From the cell containing the given text, extract its center point as (X, Y) coordinate. 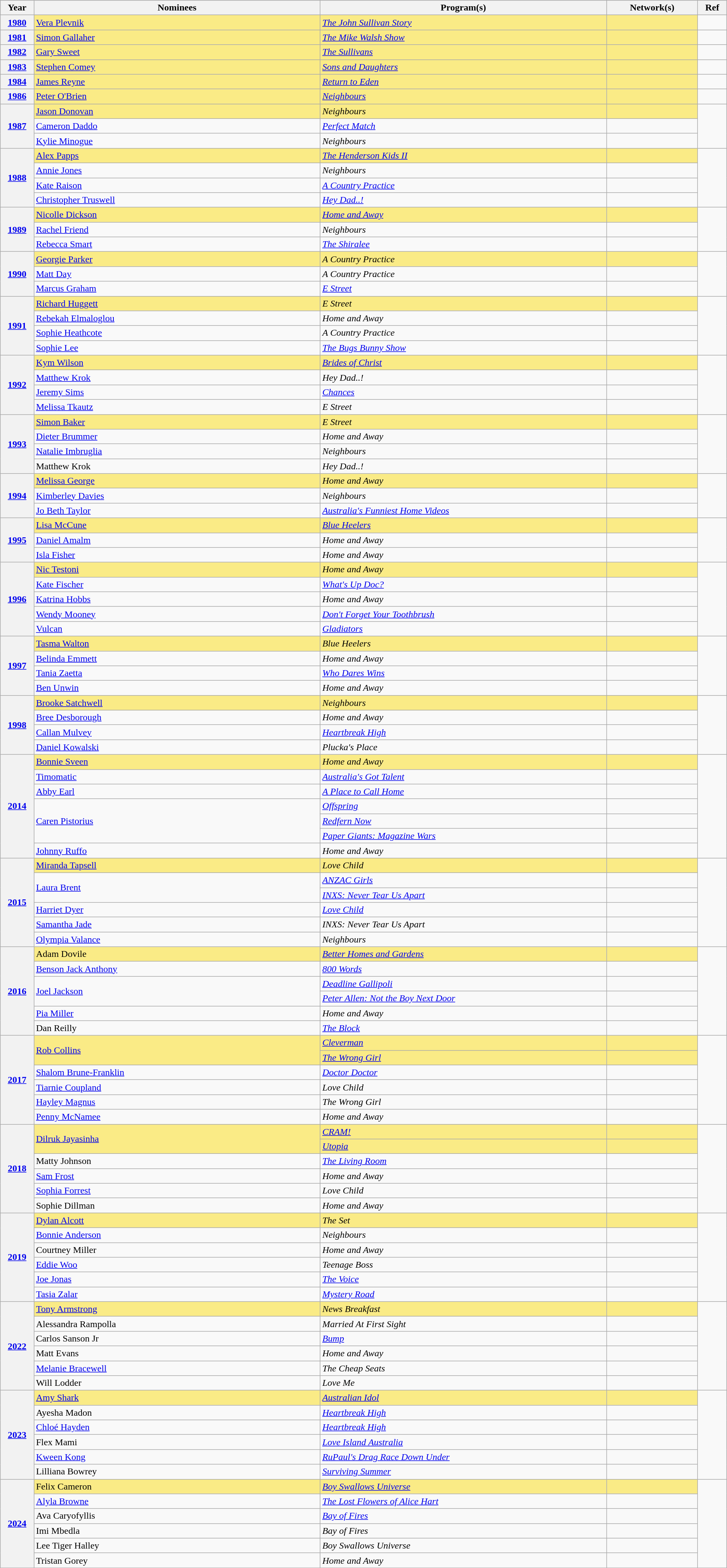
Bonnie Anderson (177, 1235)
Tasma Walton (177, 643)
Kylie Minogue (177, 141)
Jo Beth Taylor (177, 510)
1994 (17, 496)
Love Island Australia (463, 1442)
Redfern Now (463, 821)
1982 (17, 52)
The Voice (463, 1279)
Deadline Gallipoli (463, 984)
Kym Wilson (177, 362)
Paper Giants: Magazine Wars (463, 836)
Courtney Miller (177, 1250)
Will Lodder (177, 1383)
1989 (17, 230)
Chloé Hayden (177, 1427)
The Lost Flowers of Alice Hart (463, 1501)
Better Homes and Gardens (463, 954)
The Bugs Bunny Show (463, 348)
The Cheap Seats (463, 1368)
Bump (463, 1338)
Melissa Tkautz (177, 407)
1991 (17, 326)
Rob Collins (177, 1050)
News Breakfast (463, 1309)
Harriet Dyer (177, 910)
Dan Reilly (177, 1028)
Dylan Alcott (177, 1220)
Plucka's Place (463, 747)
Daniel Kowalski (177, 747)
Joe Jonas (177, 1279)
Abby Earl (177, 791)
Tania Zaetta (177, 673)
Brooke Satchwell (177, 703)
2017 (17, 1080)
Marcus Graham (177, 289)
Dilruk Jayasinha (177, 1139)
Tony Armstrong (177, 1309)
Who Dares Wins (463, 673)
Cameron Daddo (177, 126)
Return to Eden (463, 82)
1984 (17, 82)
Amy Shark (177, 1398)
1986 (17, 96)
Sophie Lee (177, 348)
2022 (17, 1346)
Christopher Truswell (177, 200)
Wendy Mooney (177, 614)
Teenage Boss (463, 1265)
Alex Papps (177, 155)
The Set (463, 1220)
Kate Raison (177, 185)
Carlos Sanson Jr (177, 1338)
Bree Desborough (177, 718)
Timomatic (177, 777)
Lisa McCune (177, 525)
Gary Sweet (177, 52)
Brides of Christ (463, 362)
Jeremy Sims (177, 392)
Simon Gallaher (177, 37)
Sam Frost (177, 1176)
Isla Fisher (177, 555)
Shalom Brune-Franklin (177, 1072)
2016 (17, 991)
Pia Miller (177, 1013)
James Reyne (177, 82)
Stephen Comey (177, 67)
Eddie Woo (177, 1265)
Sons and Daughters (463, 67)
2019 (17, 1257)
1998 (17, 725)
Matty Johnson (177, 1161)
Lilliana Bowrey (177, 1472)
Nicolle Dickson (177, 215)
CRAM! (463, 1132)
Simon Baker (177, 422)
Sophie Heathcote (177, 333)
1988 (17, 178)
Natalie Imbruglia (177, 451)
Rebecca Smart (177, 244)
1987 (17, 126)
Bonnie Sveen (177, 762)
Gladiators (463, 629)
Ava Caryofyllis (177, 1516)
1981 (17, 37)
Lee Tiger Halley (177, 1545)
Adam Dovile (177, 954)
Hayley Magnus (177, 1102)
Vera Plevnik (177, 23)
Kate Fischer (177, 584)
Penny McNamee (177, 1117)
RuPaul's Drag Race Down Under (463, 1457)
1993 (17, 444)
Vulcan (177, 629)
Sophia Forrest (177, 1191)
1997 (17, 666)
Australia's Got Talent (463, 777)
1980 (17, 23)
Benson Jack Anthony (177, 969)
Joel Jackson (177, 991)
Callan Mulvey (177, 732)
Australian Idol (463, 1398)
The Living Room (463, 1161)
Georgie Parker (177, 259)
2015 (17, 902)
Surviving Summer (463, 1472)
Felix Cameron (177, 1486)
2018 (17, 1169)
The Mike Walsh Show (463, 37)
1983 (17, 67)
Program(s) (463, 8)
What's Up Doc? (463, 584)
Johnny Ruffo (177, 850)
Alyla Browne (177, 1501)
Tiarnie Coupland (177, 1087)
1995 (17, 540)
Olympia Valance (177, 939)
Laura Brent (177, 887)
2014 (17, 806)
Nominees (177, 8)
Mystery Road (463, 1294)
Caren Pistorius (177, 821)
Dieter Brummer (177, 437)
1992 (17, 385)
Richard Huggett (177, 303)
Offspring (463, 806)
Kween Kong (177, 1457)
Tasia Zalar (177, 1294)
1990 (17, 274)
Utopia (463, 1146)
Imi Mbedla (177, 1531)
Matt Day (177, 274)
Cleverman (463, 1043)
Annie Jones (177, 170)
Peter Allen: Not the Boy Next Door (463, 998)
Year (17, 8)
Melanie Bracewell (177, 1368)
Rebekah Elmaloglou (177, 318)
Melissa George (177, 481)
Nic Testoni (177, 570)
Kimberley Davies (177, 496)
ANZAC Girls (463, 880)
The Block (463, 1028)
Peter O'Brien (177, 96)
Doctor Doctor (463, 1072)
Matt Evans (177, 1353)
A Place to Call Home (463, 791)
The John Sullivan Story (463, 23)
Flex Mami (177, 1442)
Miranda Tapsell (177, 865)
Married At First Sight (463, 1324)
2024 (17, 1523)
Rachel Friend (177, 230)
Ref (712, 8)
Daniel Amalm (177, 540)
Ben Unwin (177, 688)
Don't Forget Your Toothbrush (463, 614)
The Henderson Kids II (463, 155)
Jason Donovan (177, 111)
Ayesha Madon (177, 1413)
Samantha Jade (177, 925)
The Sullivans (463, 52)
Sophie Dillman (177, 1206)
800 Words (463, 969)
The Shiralee (463, 244)
Perfect Match (463, 126)
2023 (17, 1435)
Alessandra Rampolla (177, 1324)
1996 (17, 599)
Tristan Gorey (177, 1560)
Belinda Emmett (177, 659)
Love Me (463, 1383)
Australia's Funniest Home Videos (463, 510)
Katrina Hobbs (177, 599)
Network(s) (652, 8)
Chances (463, 392)
